Capture the cell that displays the provided text and extract its (x, y) central coordinate. 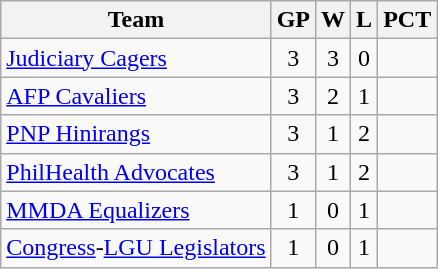
PhilHealth Advocates (136, 172)
Judiciary Cagers (136, 58)
AFP Cavaliers (136, 96)
GP (293, 20)
L (364, 20)
PCT (408, 20)
Congress-LGU Legislators (136, 248)
Team (136, 20)
W (334, 20)
PNP Hinirangs (136, 134)
MMDA Equalizers (136, 210)
